Pinpoint the cell where the given text exists, returning its [X, Y] midpoint coordinate. 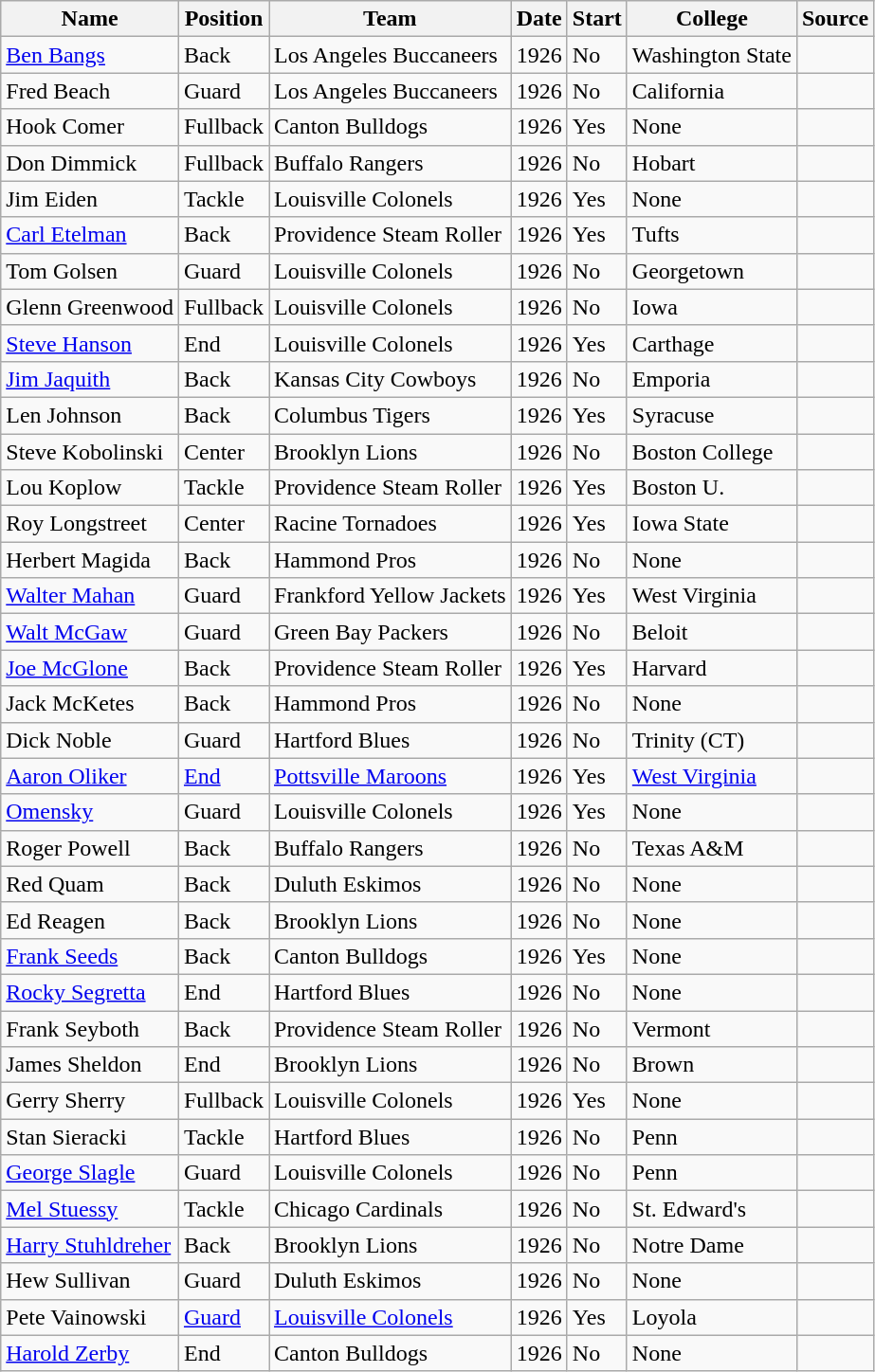
Pete Vainowski [90, 1317]
Date [538, 19]
Columbus Tigers [391, 415]
Team [391, 19]
Ed Reagen [90, 920]
Mel Stuessy [90, 1209]
Beloit [711, 632]
Walt McGaw [90, 632]
Carl Etelman [90, 235]
Boston U. [711, 488]
Syracuse [711, 415]
Start [597, 19]
Trinity (CT) [711, 740]
Texas A&M [711, 848]
California [711, 91]
College [711, 19]
Len Johnson [90, 415]
Iowa [711, 307]
Name [90, 19]
Herbert Magida [90, 560]
Steve Hanson [90, 343]
Lou Koplow [90, 488]
Jim Eiden [90, 199]
Harry Stuhldreher [90, 1245]
Don Dimmick [90, 163]
Hobart [711, 163]
Roy Longstreet [90, 524]
Pottsville Maroons [391, 776]
Glenn Greenwood [90, 307]
Joe McGlone [90, 668]
Source [834, 19]
Roger Powell [90, 848]
Frank Seyboth [90, 1028]
Green Bay Packers [391, 632]
Hook Comer [90, 127]
Jack McKetes [90, 704]
Jim Jaquith [90, 379]
Tom Golsen [90, 271]
George Slagle [90, 1173]
St. Edward's [711, 1209]
Brown [711, 1065]
Iowa State [711, 524]
Frankford Yellow Jackets [391, 596]
Stan Sieracki [90, 1137]
Steve Kobolinski [90, 452]
Position [224, 19]
Carthage [711, 343]
Georgetown [711, 271]
Loyola [711, 1317]
Vermont [711, 1028]
Racine Tornadoes [391, 524]
Red Quam [90, 884]
Harvard [711, 668]
Ben Bangs [90, 55]
Gerry Sherry [90, 1101]
Kansas City Cowboys [391, 379]
Harold Zerby [90, 1353]
Emporia [711, 379]
Hew Sullivan [90, 1281]
Fred Beach [90, 91]
Omensky [90, 812]
Chicago Cardinals [391, 1209]
Tufts [711, 235]
Boston College [711, 452]
Notre Dame [711, 1245]
James Sheldon [90, 1065]
Washington State [711, 55]
Walter Mahan [90, 596]
Frank Seeds [90, 956]
Aaron Oliker [90, 776]
Dick Noble [90, 740]
Rocky Segretta [90, 992]
